Pinpoint the cell where the given text exists, returning its [X, Y] midpoint coordinate. 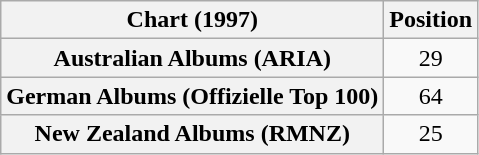
Australian Albums (ARIA) [192, 58]
New Zealand Albums (RMNZ) [192, 134]
29 [431, 58]
Position [431, 20]
Chart (1997) [192, 20]
25 [431, 134]
German Albums (Offizielle Top 100) [192, 96]
64 [431, 96]
